From the cell containing the given text, extract its center point as [x, y] coordinate. 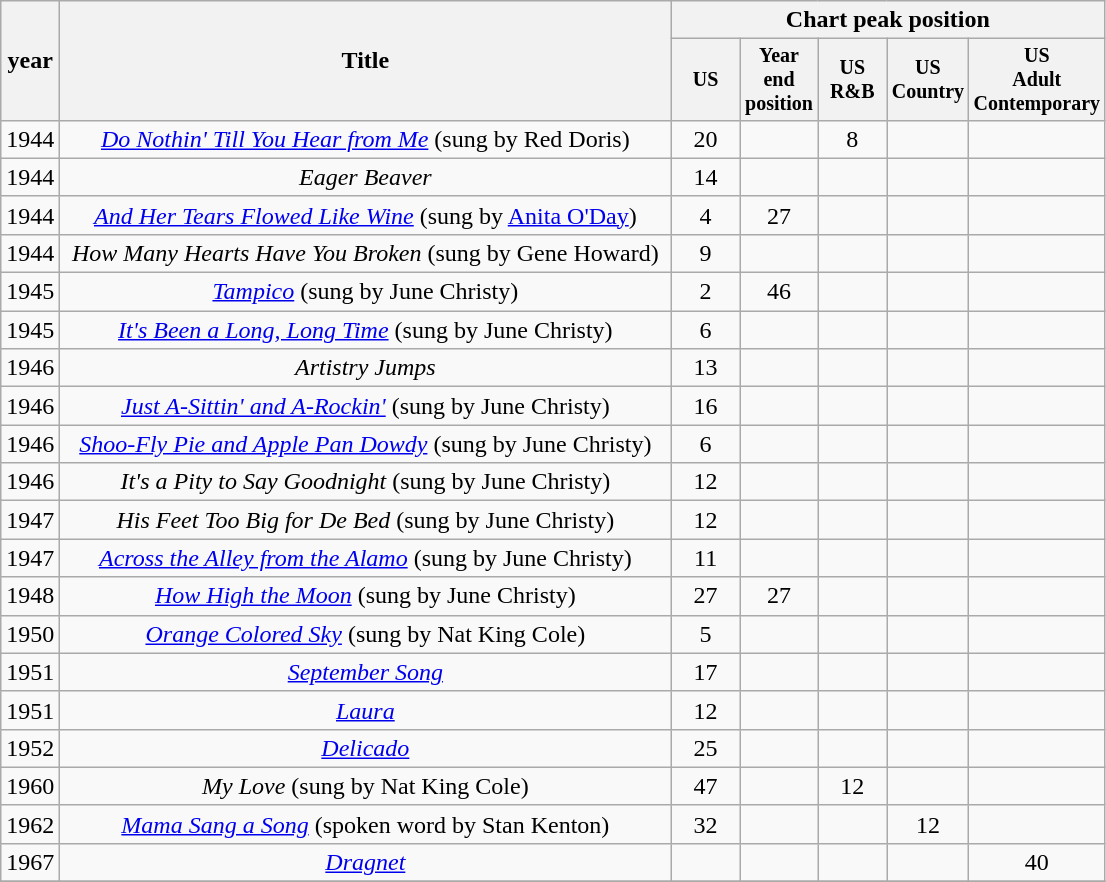
13 [706, 368]
1948 [30, 596]
46 [778, 292]
Delicado [366, 748]
Laura [366, 710]
1962 [30, 824]
47 [706, 786]
USCountry [928, 80]
Across the Alley from the Alamo (sung by June Christy) [366, 558]
20 [706, 139]
Just A-Sittin' and A-Rockin' (sung by June Christy) [366, 406]
USR&B [852, 80]
Do Nothin' Till You Hear from Me (sung by Red Doris) [366, 139]
1967 [30, 862]
32 [706, 824]
How Many Hearts Have You Broken (sung by Gene Howard) [366, 253]
USAdult Contemporary [1037, 80]
Tampico (sung by June Christy) [366, 292]
8 [852, 139]
17 [706, 672]
9 [706, 253]
His Feet Too Big for De Bed (sung by June Christy) [366, 520]
It's a Pity to Say Goodnight (sung by June Christy) [366, 482]
Artistry Jumps [366, 368]
1950 [30, 634]
It's Been a Long, Long Time (sung by June Christy) [366, 330]
11 [706, 558]
Eager Beaver [366, 177]
And Her Tears Flowed Like Wine (sung by Anita O'Day) [366, 215]
My Love (sung by Nat King Cole) [366, 786]
14 [706, 177]
40 [1037, 862]
US [706, 80]
1960 [30, 786]
How High the Moon (sung by June Christy) [366, 596]
5 [706, 634]
16 [706, 406]
year [30, 61]
1952 [30, 748]
25 [706, 748]
September Song [366, 672]
2 [706, 292]
Orange Colored Sky (sung by Nat King Cole) [366, 634]
Chart peak position [888, 20]
Year end position [778, 80]
Shoo-Fly Pie and Apple Pan Dowdy (sung by June Christy) [366, 444]
Title [366, 61]
Dragnet [366, 862]
Mama Sang a Song (spoken word by Stan Kenton) [366, 824]
4 [706, 215]
